Extract the [X, Y] coordinate from the center of the cell holding the provided text.  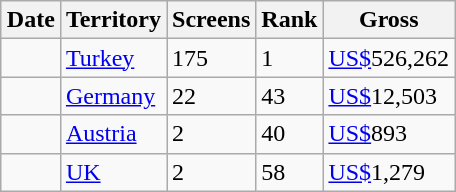
40 [290, 134]
Screens [212, 20]
Territory [113, 20]
22 [212, 96]
43 [290, 96]
Gross [389, 20]
US$893 [389, 134]
1 [290, 58]
Rank [290, 20]
Austria [113, 134]
Turkey [113, 58]
Germany [113, 96]
175 [212, 58]
US$526,262 [389, 58]
US$1,279 [389, 172]
UK [113, 172]
Date [30, 20]
US$12,503 [389, 96]
58 [290, 172]
